Return [x, y] of the center of cell containing provided text 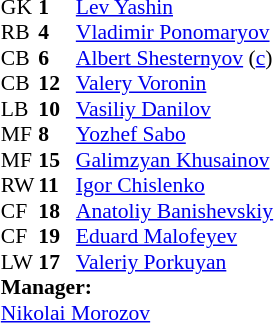
LW [20, 262]
Vladimir Ponomaryov [174, 33]
LB [20, 109]
Valeriy Porkuyan [174, 262]
Vasiliy Danilov [174, 109]
Yozhef Sabo [174, 135]
17 [57, 262]
Igor Chislenko [174, 185]
11 [57, 185]
RW [20, 185]
Valery Voronin [174, 83]
4 [57, 33]
Anatoliy Banishevskiy [174, 211]
RB [20, 33]
12 [57, 83]
15 [57, 160]
Galimzyan Khusainov [174, 160]
Manager: [137, 287]
18 [57, 211]
8 [57, 135]
6 [57, 58]
Albert Shesternyov (c) [174, 58]
Eduard Malofeyev [174, 237]
10 [57, 109]
19 [57, 237]
